Output the [x, y] coordinate of the center of the cell containing the given text.  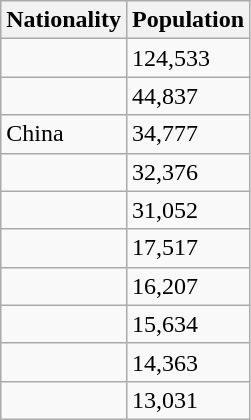
15,634 [188, 324]
31,052 [188, 210]
China [64, 134]
Nationality [64, 20]
44,837 [188, 96]
32,376 [188, 172]
14,363 [188, 362]
34,777 [188, 134]
17,517 [188, 248]
124,533 [188, 58]
13,031 [188, 400]
Population [188, 20]
16,207 [188, 286]
